Locate the cell with the specified text and output its [X, Y] center coordinate. 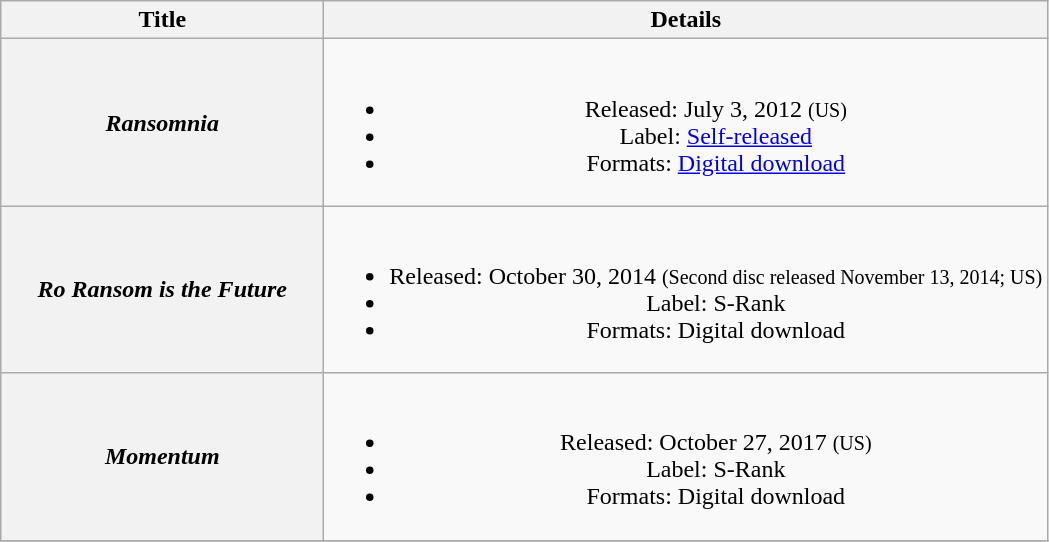
Details [686, 20]
Momentum [162, 456]
Title [162, 20]
Ro Ransom is the Future [162, 290]
Released: October 27, 2017 (US)Label: S-RankFormats: Digital download [686, 456]
Ransomnia [162, 122]
Released: July 3, 2012 (US)Label: Self-releasedFormats: Digital download [686, 122]
Released: October 30, 2014 (Second disc released November 13, 2014; US)Label: S-RankFormats: Digital download [686, 290]
